Provide the [x, y] coordinate of the cell's center where the given text is located.  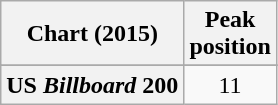
Chart (2015) [92, 34]
Peakposition [230, 34]
11 [230, 85]
US Billboard 200 [92, 85]
